Find where the given text appears and provide that cell's center as [X, Y] coordinate. 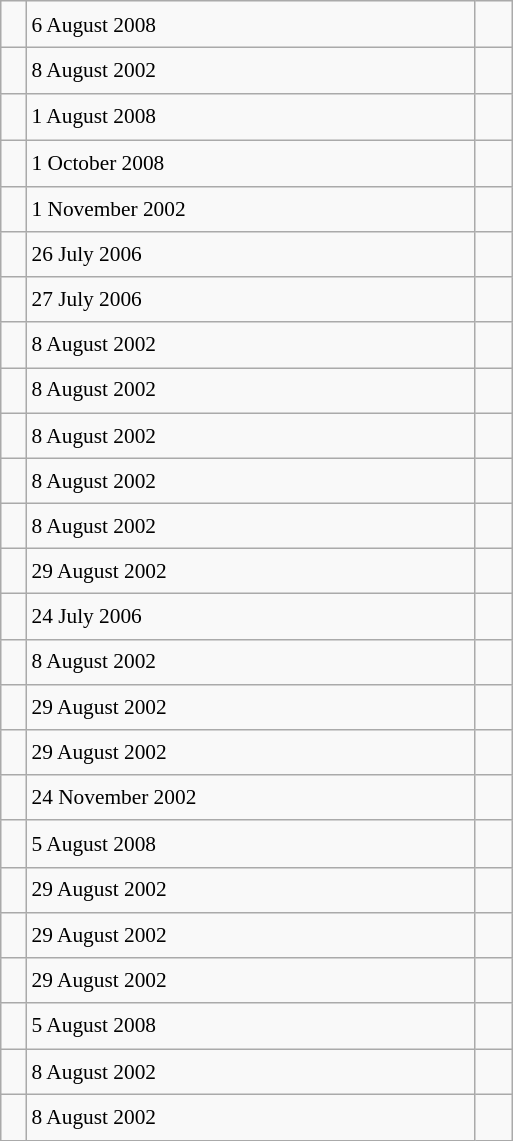
1 November 2002 [250, 210]
6 August 2008 [250, 24]
1 October 2008 [250, 164]
24 July 2006 [250, 616]
1 August 2008 [250, 116]
26 July 2006 [250, 254]
27 July 2006 [250, 300]
24 November 2002 [250, 798]
